From the cell containing the given text, extract its center point as [X, Y] coordinate. 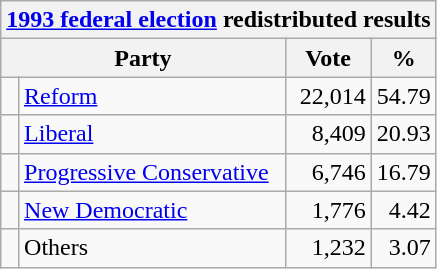
16.79 [404, 172]
Party [143, 58]
6,746 [328, 172]
1,232 [328, 248]
Vote [328, 58]
22,014 [328, 96]
3.07 [404, 248]
1,776 [328, 210]
New Democratic [152, 210]
Reform [152, 96]
Progressive Conservative [152, 172]
20.93 [404, 134]
1993 federal election redistributed results [218, 20]
Liberal [152, 134]
8,409 [328, 134]
4.42 [404, 210]
% [404, 58]
54.79 [404, 96]
Others [152, 248]
